Identify which cell holds the provided text, then report its [X, Y] central coordinate. 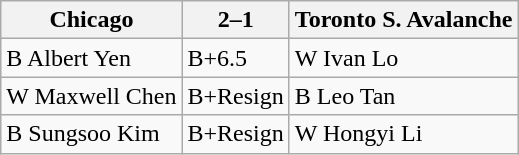
B Leo Tan [404, 96]
Toronto S. Avalanche [404, 20]
W Maxwell Chen [92, 96]
W Hongyi Li [404, 134]
B Sungsoo Kim [92, 134]
2–1 [236, 20]
Chicago [92, 20]
B Albert Yen [92, 58]
B+6.5 [236, 58]
W Ivan Lo [404, 58]
